From the cell containing the given text, extract its center point as (X, Y) coordinate. 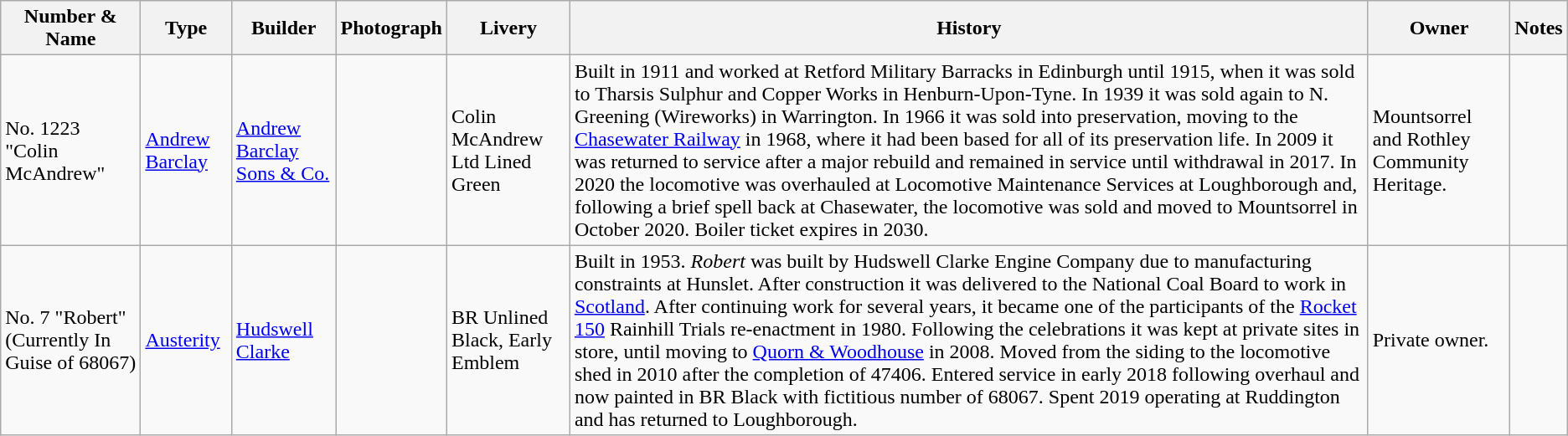
Livery (508, 28)
Photograph (391, 28)
Type (186, 28)
History (968, 28)
Colin McAndrew Ltd Lined Green (508, 151)
BR Unlined Black, Early Emblem (508, 340)
Private owner. (1439, 340)
Austerity (186, 340)
Owner (1439, 28)
Number & Name (70, 28)
Builder (283, 28)
Hudswell Clarke (283, 340)
No. 7 "Robert"(Currently In Guise of 68067) (70, 340)
Notes (1539, 28)
Andrew Barclay Sons & Co. (283, 151)
Andrew Barclay (186, 151)
No. 1223 "Colin McAndrew" (70, 151)
Mountsorrel and Rothley Community Heritage. (1439, 151)
